Detect which cell encompasses the target text, then output its [x, y] center coordinate. 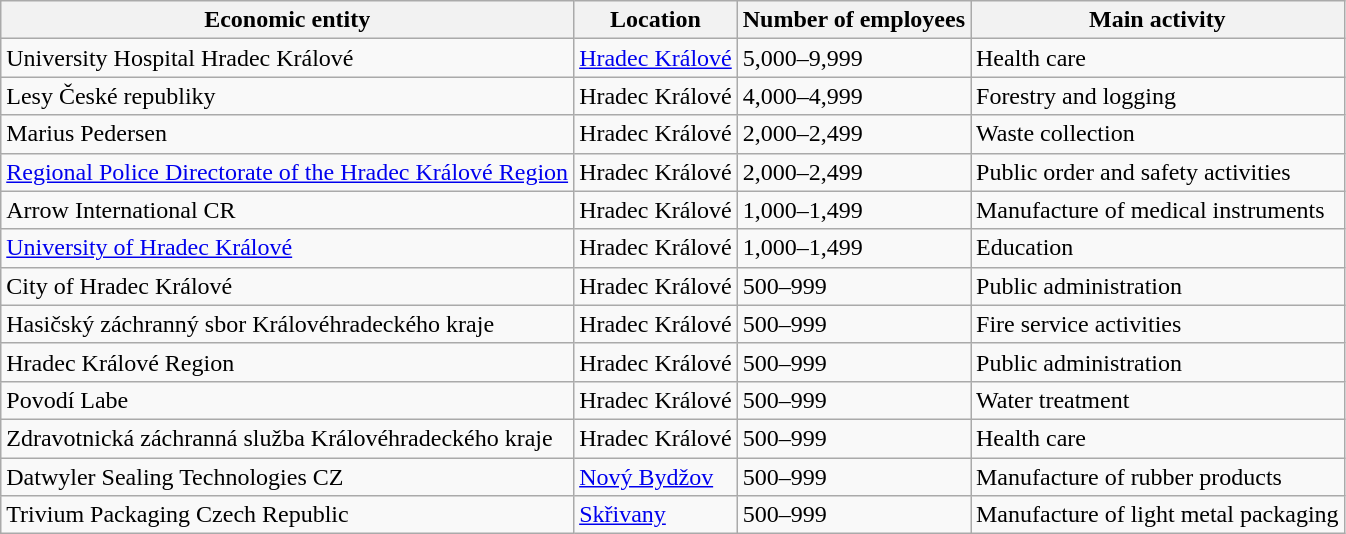
5,000–9,999 [854, 58]
Zdravotnická záchranná služba Královéhradeckého kraje [288, 438]
Education [1157, 248]
Datwyler Sealing Technologies CZ [288, 477]
Marius Pedersen [288, 134]
Forestry and logging [1157, 96]
Manufacture of medical instruments [1157, 210]
Nový Bydžov [656, 477]
Public order and safety activities [1157, 172]
Povodí Labe [288, 400]
Location [656, 20]
University of Hradec Králové [288, 248]
Manufacture of light metal packaging [1157, 515]
Economic entity [288, 20]
Water treatment [1157, 400]
Skřivany [656, 515]
Regional Police Directorate of the Hradec Králové Region [288, 172]
Trivium Packaging Czech Republic [288, 515]
Waste collection [1157, 134]
University Hospital Hradec Králové [288, 58]
Fire service activities [1157, 324]
City of Hradec Králové [288, 286]
Lesy České republiky [288, 96]
Hasičský záchranný sbor Královéhradeckého kraje [288, 324]
4,000–4,999 [854, 96]
Number of employees [854, 20]
Hradec Králové Region [288, 362]
Manufacture of rubber products [1157, 477]
Main activity [1157, 20]
Arrow International CR [288, 210]
